Detect which cell encompasses the target text, then output its (x, y) center coordinate. 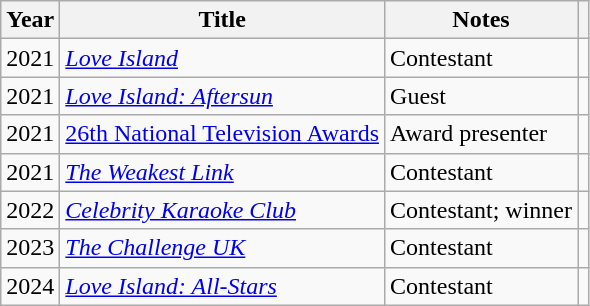
Contestant; winner (482, 210)
Notes (482, 20)
2023 (30, 248)
26th National Television Awards (222, 134)
Guest (482, 96)
2022 (30, 210)
The Challenge UK (222, 248)
2024 (30, 286)
Award presenter (482, 134)
Celebrity Karaoke Club (222, 210)
Year (30, 20)
Love Island: All-Stars (222, 286)
The Weakest Link (222, 172)
Love Island (222, 58)
Title (222, 20)
Love Island: Aftersun (222, 96)
